Pinpoint the cell where the given text exists, returning its [x, y] midpoint coordinate. 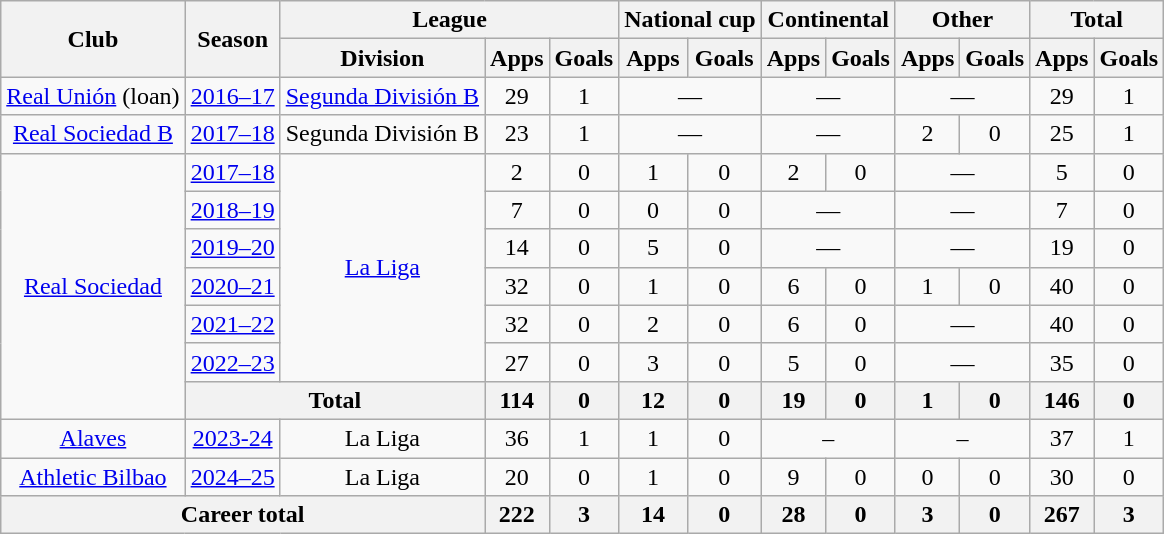
2020–21 [232, 286]
9 [793, 477]
Club [93, 39]
2016–17 [232, 96]
National cup [690, 20]
27 [517, 362]
Division [382, 58]
Career total [243, 515]
37 [1062, 438]
Season [232, 39]
222 [517, 515]
23 [517, 134]
20 [517, 477]
Real Sociedad B [93, 134]
35 [1062, 362]
Alaves [93, 438]
Athletic Bilbao [93, 477]
2018–19 [232, 210]
267 [1062, 515]
Real Sociedad [93, 286]
25 [1062, 134]
2022–23 [232, 362]
36 [517, 438]
146 [1062, 400]
28 [793, 515]
2019–20 [232, 248]
114 [517, 400]
League [450, 20]
2024–25 [232, 477]
Real Unión (loan) [93, 96]
2021–22 [232, 324]
12 [653, 400]
Continental [828, 20]
2023-24 [232, 438]
30 [1062, 477]
Other [962, 20]
